Return the (X, Y) coordinate for the center point of the cell that contains the specified text.  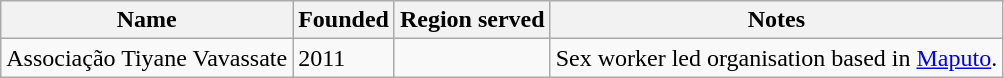
2011 (344, 58)
Sex worker led organisation based in Maputo. (776, 58)
Associação Tiyane Vavassate (147, 58)
Region served (472, 20)
Founded (344, 20)
Notes (776, 20)
Name (147, 20)
